Find where the given text appears and provide that cell's center as (x, y) coordinate. 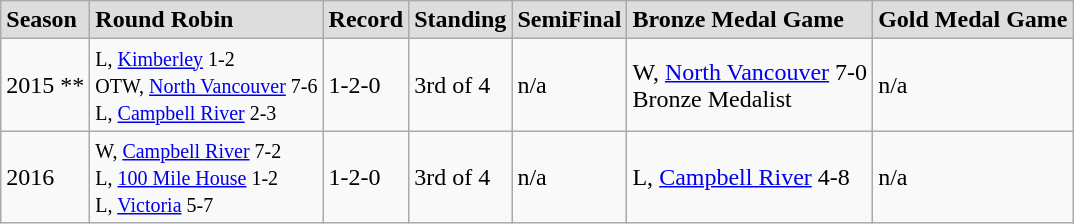
Standing (460, 20)
2016 (46, 177)
Record (366, 20)
Bronze Medal Game (750, 20)
SemiFinal (570, 20)
Season (46, 20)
Gold Medal Game (973, 20)
Round Robin (206, 20)
L, Kimberley 1-2OTW, North Vancouver 7-6L, Campbell River 2-3 (206, 85)
2015 ** (46, 85)
L, Campbell River 4-8 (750, 177)
W, North Vancouver 7-0 Bronze Medalist (750, 85)
W, Campbell River 7-2L, 100 Mile House 1-2L, Victoria 5-7 (206, 177)
